Return [x, y] of the center of cell containing provided text 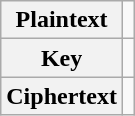
Key [62, 58]
Ciphertext [62, 96]
Plaintext [62, 20]
